Provide the [X, Y] coordinate of the cell's center where the given text is located.  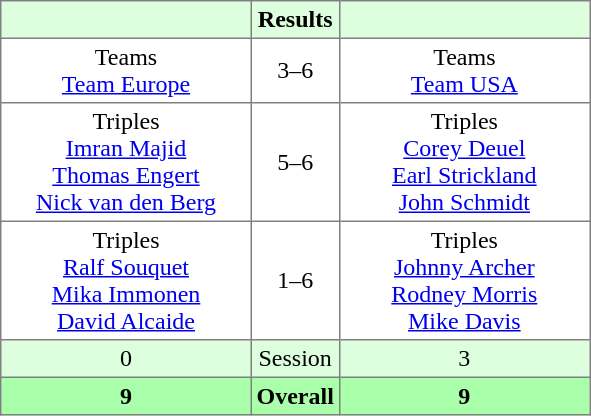
Session [295, 359]
TriplesCorey DeuelEarl StricklandJohn Schmidt [464, 162]
TeamsTeam USA [464, 70]
3–6 [295, 70]
5–6 [295, 162]
TriplesRalf SouquetMika ImmonenDavid Alcaide [126, 280]
Overall [295, 396]
TriplesJohnny ArcherRodney MorrisMike Davis [464, 280]
0 [126, 359]
Results [295, 20]
3 [464, 359]
1–6 [295, 280]
TriplesImran MajidThomas EngertNick van den Berg [126, 162]
TeamsTeam Europe [126, 70]
